Search for the cell housing the specified text and yield its [X, Y] center coordinate. 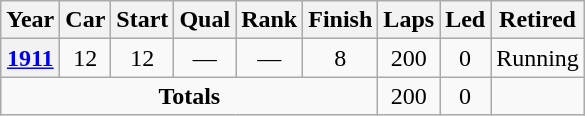
Led [466, 20]
Rank [270, 20]
1911 [30, 58]
Totals [190, 96]
Running [538, 58]
Qual [205, 20]
Finish [340, 20]
Retired [538, 20]
Laps [409, 20]
Start [142, 20]
8 [340, 58]
Car [86, 20]
Year [30, 20]
